Find where the given text appears and provide that cell's center as (X, Y) coordinate. 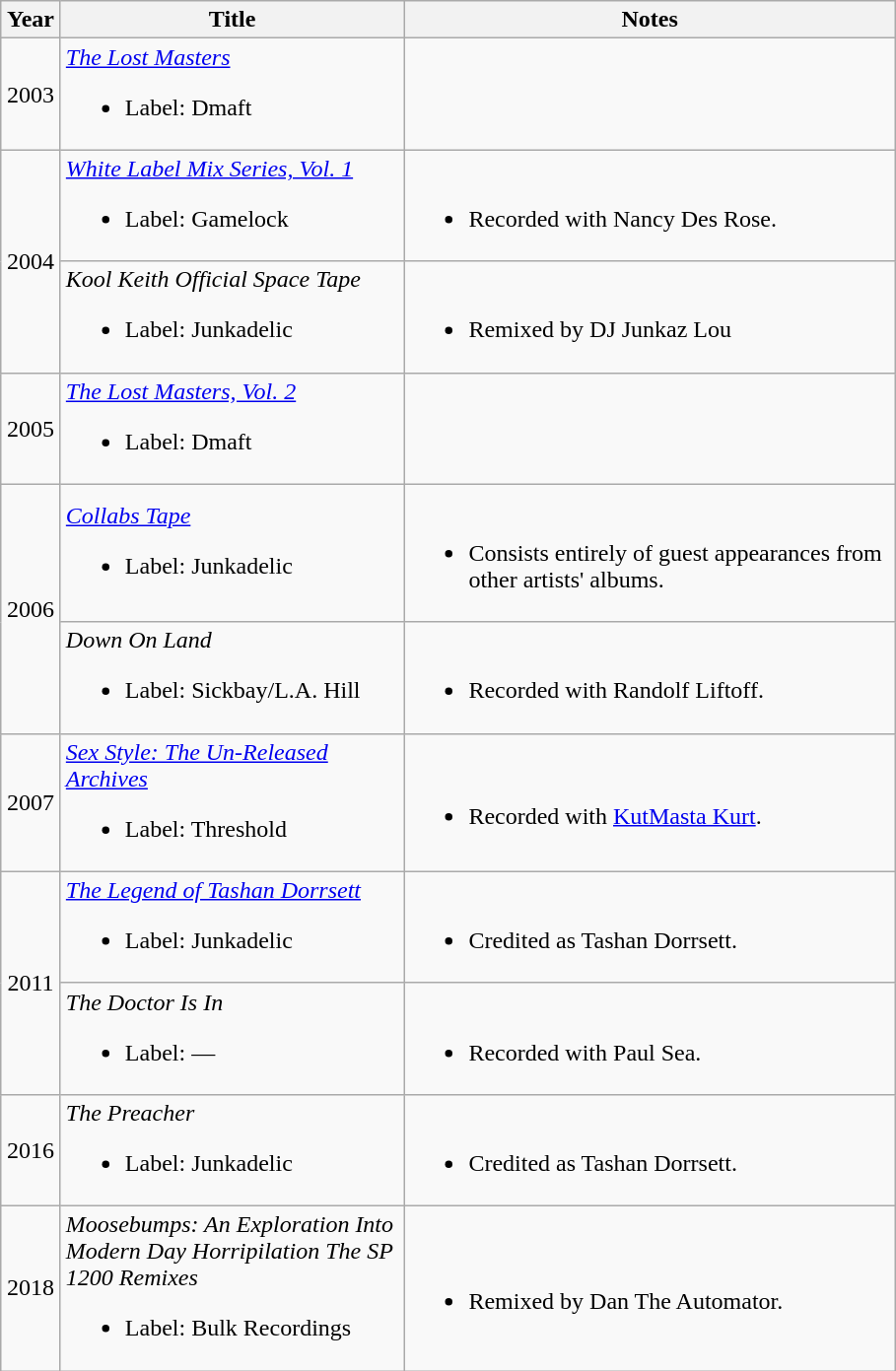
2018 (32, 1287)
Down On LandLabel: Sickbay/L.A. Hill (233, 678)
Kool Keith Official Space TapeLabel: Junkadelic (233, 317)
2006 (32, 609)
2016 (32, 1149)
Recorded with Paul Sea. (651, 1039)
Remixed by Dan The Automator. (651, 1287)
The Doctor Is InLabel: — (233, 1039)
Notes (651, 20)
Recorded with KutMasta Kurt. (651, 802)
Collabs TapeLabel: Junkadelic (233, 553)
White Label Mix Series, Vol. 1Label: Gamelock (233, 205)
2011 (32, 983)
2007 (32, 802)
Title (233, 20)
Remixed by DJ Junkaz Lou (651, 317)
Year (32, 20)
The Legend of Tashan DorrsettLabel: Junkadelic (233, 926)
The PreacherLabel: Junkadelic (233, 1149)
The Lost Masters, Vol. 2Label: Dmaft (233, 428)
Sex Style: The Un-Released ArchivesLabel: Threshold (233, 802)
Recorded with Randolf Liftoff. (651, 678)
2003 (32, 95)
Moosebumps: An Exploration Into Modern Day Horripilation The SP 1200 RemixesLabel: Bulk Recordings (233, 1287)
2004 (32, 261)
Recorded with Nancy Des Rose. (651, 205)
Consists entirely of guest appearances from other artists' albums. (651, 553)
2005 (32, 428)
The Lost MastersLabel: Dmaft (233, 95)
